Search for the cell housing the specified text and yield its (X, Y) center coordinate. 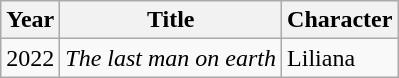
The last man on earth (171, 58)
Character (340, 20)
Year (30, 20)
Liliana (340, 58)
2022 (30, 58)
Title (171, 20)
